For the text-containing cell, return its midpoint in (X, Y) coordinate format. 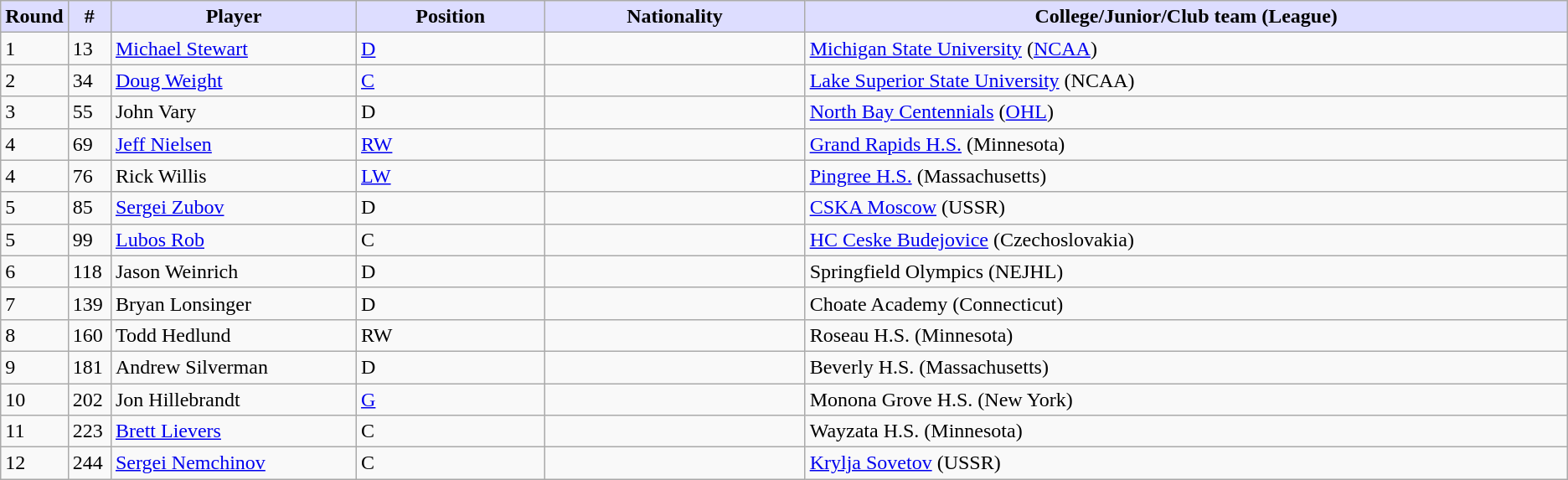
Nationality (675, 17)
Rick Willis (233, 176)
Player (233, 17)
Position (451, 17)
244 (89, 463)
Doug Weight (233, 80)
John Vary (233, 112)
7 (34, 303)
# (89, 17)
11 (34, 431)
HC Ceske Budejovice (Czechoslovakia) (1186, 240)
Lake Superior State University (NCAA) (1186, 80)
139 (89, 303)
Wayzata H.S. (Minnesota) (1186, 431)
202 (89, 400)
Round (34, 17)
8 (34, 335)
34 (89, 80)
55 (89, 112)
85 (89, 208)
Sergei Zubov (233, 208)
99 (89, 240)
9 (34, 367)
118 (89, 271)
69 (89, 144)
223 (89, 431)
Michael Stewart (233, 49)
181 (89, 367)
Todd Hedlund (233, 335)
LW (451, 176)
6 (34, 271)
Jeff Nielsen (233, 144)
Pingree H.S. (Massachusetts) (1186, 176)
Michigan State University (NCAA) (1186, 49)
Sergei Nemchinov (233, 463)
Choate Academy (Connecticut) (1186, 303)
Jon Hillebrandt (233, 400)
1 (34, 49)
Jason Weinrich (233, 271)
10 (34, 400)
13 (89, 49)
2 (34, 80)
G (451, 400)
College/Junior/Club team (League) (1186, 17)
12 (34, 463)
Lubos Rob (233, 240)
CSKA Moscow (USSR) (1186, 208)
Krylja Sovetov (USSR) (1186, 463)
Monona Grove H.S. (New York) (1186, 400)
North Bay Centennials (OHL) (1186, 112)
Brett Lievers (233, 431)
160 (89, 335)
Roseau H.S. (Minnesota) (1186, 335)
Grand Rapids H.S. (Minnesota) (1186, 144)
Springfield Olympics (NEJHL) (1186, 271)
Bryan Lonsinger (233, 303)
Andrew Silverman (233, 367)
76 (89, 176)
3 (34, 112)
Beverly H.S. (Massachusetts) (1186, 367)
